Scan for the cell matching the given text and deliver its (X, Y) coordinate at center. 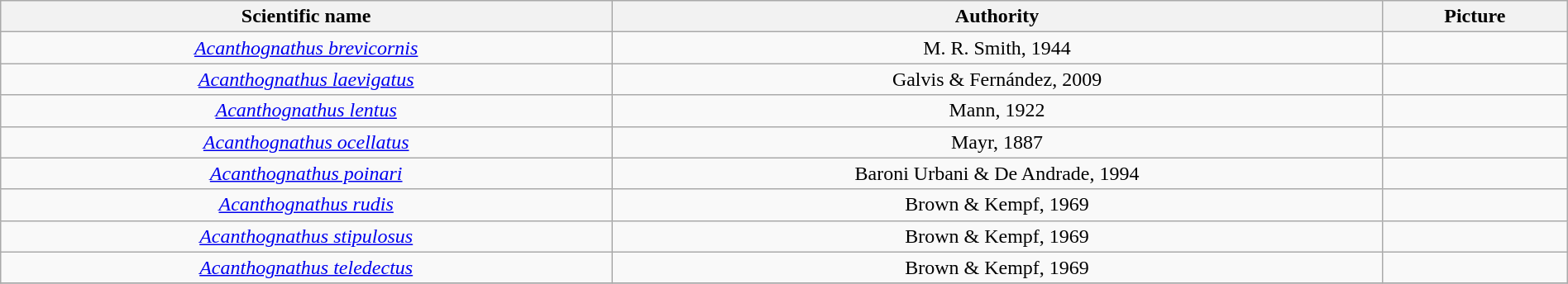
Galvis & Fernández, 2009 (997, 79)
Acanthognathus poinari (306, 173)
Acanthognathus laevigatus (306, 79)
Baroni Urbani & De Andrade, 1994 (997, 173)
Acanthognathus teledectus (306, 267)
Acanthognathus lentus (306, 111)
Acanthognathus ocellatus (306, 142)
Mann, 1922 (997, 111)
Mayr, 1887 (997, 142)
Acanthognathus rudis (306, 205)
M. R. Smith, 1944 (997, 48)
Scientific name (306, 17)
Acanthognathus brevicornis (306, 48)
Acanthognathus stipulosus (306, 236)
Picture (1475, 17)
Authority (997, 17)
